Capture the cell that displays the provided text and extract its (X, Y) central coordinate. 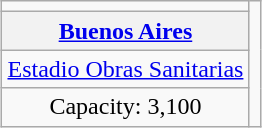
Capacity: 3,100 (126, 107)
Estadio Obras Sanitarias (126, 69)
Buenos Aires (126, 31)
